For the text-containing cell, return its midpoint in (x, y) coordinate format. 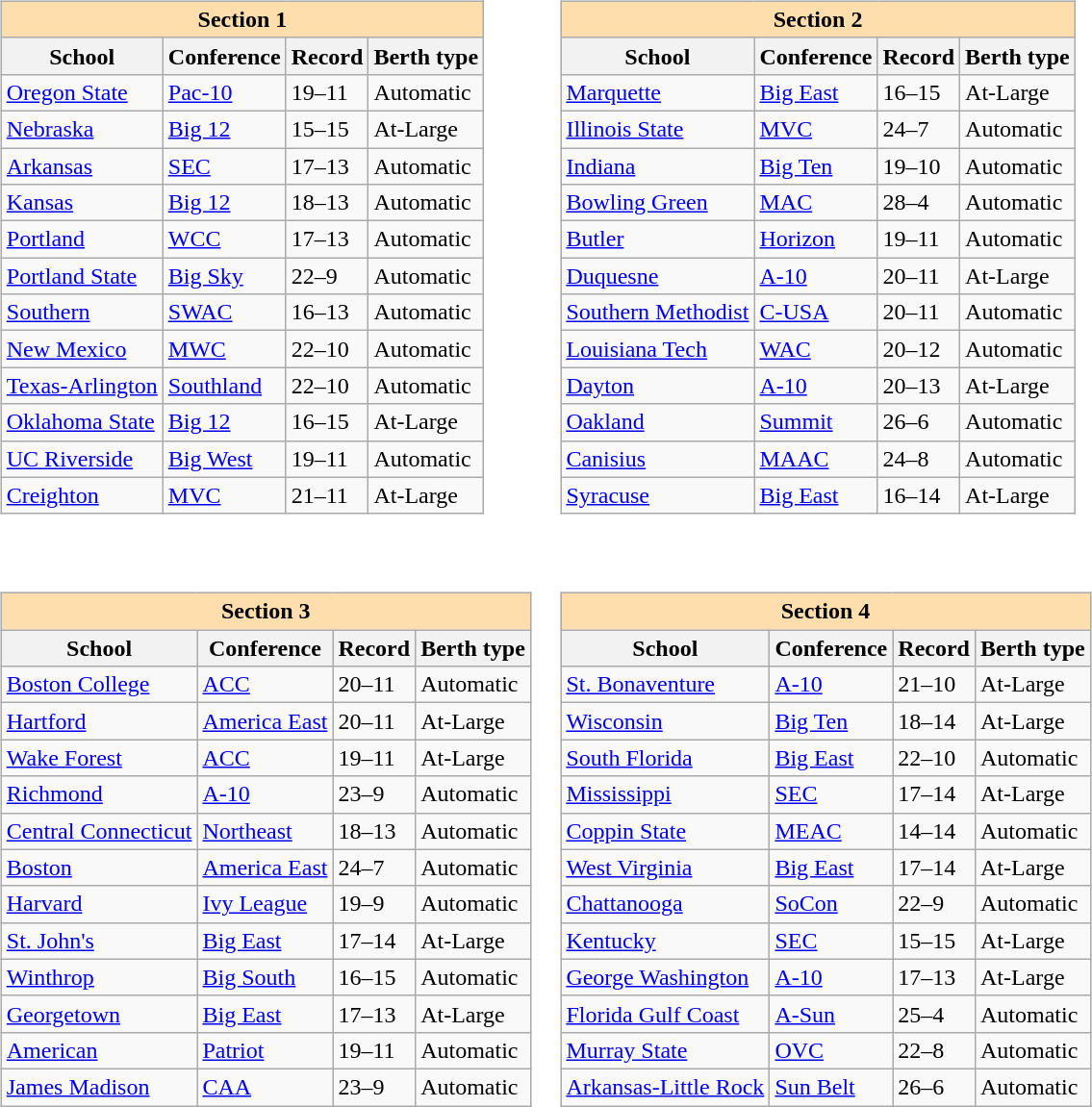
Wisconsin (666, 721)
Canisius (658, 459)
James Madison (99, 1087)
Creighton (82, 495)
OVC (831, 1050)
SWAC (224, 313)
Horizon (816, 239)
Boston College (99, 685)
Syracuse (658, 495)
Bowling Green (658, 203)
New Mexico (82, 349)
Mississippi (666, 794)
25–4 (934, 1014)
19–9 (374, 904)
Oklahoma State (82, 422)
Portland State (82, 276)
16–13 (327, 313)
MAC (816, 203)
Sun Belt (831, 1087)
Harvard (99, 904)
Hartford (99, 721)
West Virginia (666, 868)
American (99, 1050)
Section 3 (266, 612)
Florida Gulf Coast (666, 1014)
Georgetown (99, 1014)
Wake Forest (99, 758)
Patriot (266, 1050)
A-Sun (831, 1014)
Ivy League (266, 904)
Murray State (666, 1050)
Oregon State (82, 92)
Texas-Arlington (82, 386)
14–14 (934, 831)
18–14 (934, 721)
Arkansas-Little Rock (666, 1087)
MEAC (831, 831)
SoCon (831, 904)
South Florida (666, 758)
Section 2 (818, 19)
George Washington (666, 977)
Louisiana Tech (658, 349)
Coppin State (666, 831)
Indiana (658, 166)
Winthrop (99, 977)
16–14 (919, 495)
Central Connecticut (99, 831)
MWC (224, 349)
20–13 (919, 386)
UC Riverside (82, 459)
Southern Methodist (658, 313)
19–10 (919, 166)
Nebraska (82, 129)
Southern (82, 313)
Butler (658, 239)
Section 4 (825, 612)
Southland (224, 386)
WAC (816, 349)
Richmond (99, 794)
Pac-10 (224, 92)
22–8 (934, 1050)
Dayton (658, 386)
Kansas (82, 203)
MAAC (816, 459)
CAA (266, 1087)
Summit (816, 422)
Big Sky (224, 276)
St. Bonaventure (666, 685)
WCC (224, 239)
Arkansas (82, 166)
20–12 (919, 349)
28–4 (919, 203)
Portland (82, 239)
Marquette (658, 92)
Illinois State (658, 129)
Big South (266, 977)
Big West (224, 459)
Boston (99, 868)
Chattanooga (666, 904)
24–8 (919, 459)
Duquesne (658, 276)
21–10 (934, 685)
Oakland (658, 422)
21–11 (327, 495)
Kentucky (666, 941)
St. John's (99, 941)
C-USA (816, 313)
Northeast (266, 831)
Section 1 (242, 19)
